From the cell containing the given text, extract its center point as [X, Y] coordinate. 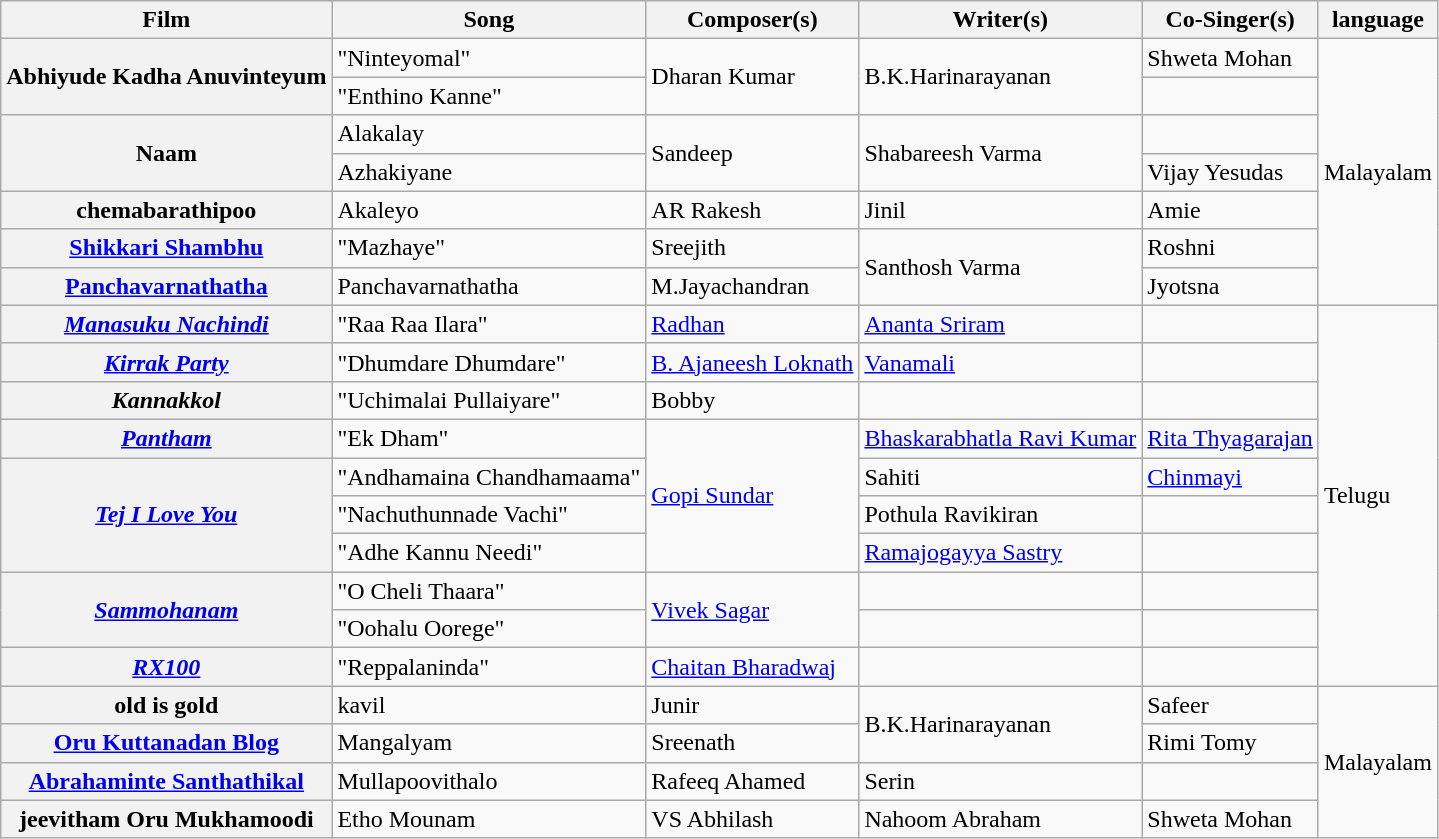
Composer(s) [752, 20]
"O Cheli Thaara" [489, 591]
"Raa Raa Ilara" [489, 324]
AR Rakesh [752, 210]
"Ek Dham" [489, 438]
Vivek Sagar [752, 610]
"Andhamaina Chandhamaama" [489, 477]
Tej I Love You [166, 515]
Kirrak Party [166, 362]
Junir [752, 705]
Sahiti [1000, 477]
VS Abhilash [752, 819]
Bhaskarabhatla Ravi Kumar [1000, 438]
Nahoom Abraham [1000, 819]
Shikkari Shambhu [166, 248]
Mullapoovithalo [489, 781]
Telugu [1378, 496]
Pantham [166, 438]
"Nachuthunnade Vachi" [489, 515]
language [1378, 20]
Chinmayi [1230, 477]
old is gold [166, 705]
Naam [166, 153]
Serin [1000, 781]
Ananta Sriram [1000, 324]
Vijay Yesudas [1230, 172]
Roshni [1230, 248]
jeevitham Oru Mukhamoodi [166, 819]
Ramajogayya Sastry [1000, 553]
Kannakkol [166, 400]
Sreenath [752, 743]
kavil [489, 705]
"Oohalu Oorege" [489, 629]
"Ninteyomal" [489, 58]
"Reppalaninda" [489, 667]
"Dhumdare Dhumdare" [489, 362]
M.Jayachandran [752, 286]
Sammohanam [166, 610]
Shabareesh Varma [1000, 153]
"Adhe Kannu Needi" [489, 553]
Rimi Tomy [1230, 743]
Safeer [1230, 705]
Rafeeq Ahamed [752, 781]
Gopi Sundar [752, 495]
"Mazhaye" [489, 248]
Abhiyude Kadha Anuvinteyum [166, 77]
Writer(s) [1000, 20]
Radhan [752, 324]
Vanamali [1000, 362]
Rita Thyagarajan [1230, 438]
Chaitan Bharadwaj [752, 667]
Etho Mounam [489, 819]
Sandeep [752, 153]
"Enthino Kanne" [489, 96]
Manasuku Nachindi [166, 324]
Co-Singer(s) [1230, 20]
chemabarathipoo [166, 210]
Jyotsna [1230, 286]
B. Ajaneesh Loknath [752, 362]
Film [166, 20]
RX100 [166, 667]
Abrahaminte Santhathikal [166, 781]
Akaleyo [489, 210]
Alakalay [489, 134]
Oru Kuttanadan Blog [166, 743]
Bobby [752, 400]
Song [489, 20]
"Uchimalai Pullaiyare" [489, 400]
Santhosh Varma [1000, 267]
Dharan Kumar [752, 77]
Amie [1230, 210]
Jinil [1000, 210]
Mangalyam [489, 743]
Pothula Ravikiran [1000, 515]
Azhakiyane [489, 172]
Sreejith [752, 248]
